Provide the [X, Y] coordinate of the cell's center where the given text is located.  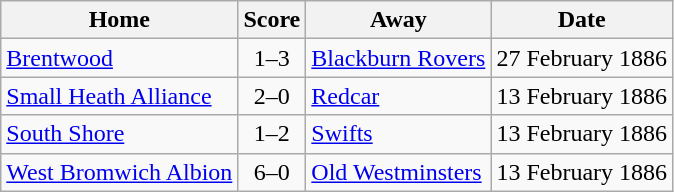
Home [120, 20]
Brentwood [120, 58]
Away [398, 20]
Swifts [398, 134]
1–2 [272, 134]
West Bromwich Albion [120, 172]
Date [582, 20]
Redcar [398, 96]
2–0 [272, 96]
South Shore [120, 134]
27 February 1886 [582, 58]
6–0 [272, 172]
Score [272, 20]
1–3 [272, 58]
Old Westminsters [398, 172]
Blackburn Rovers [398, 58]
Small Heath Alliance [120, 96]
